From the cell containing the given text, extract its center point as [x, y] coordinate. 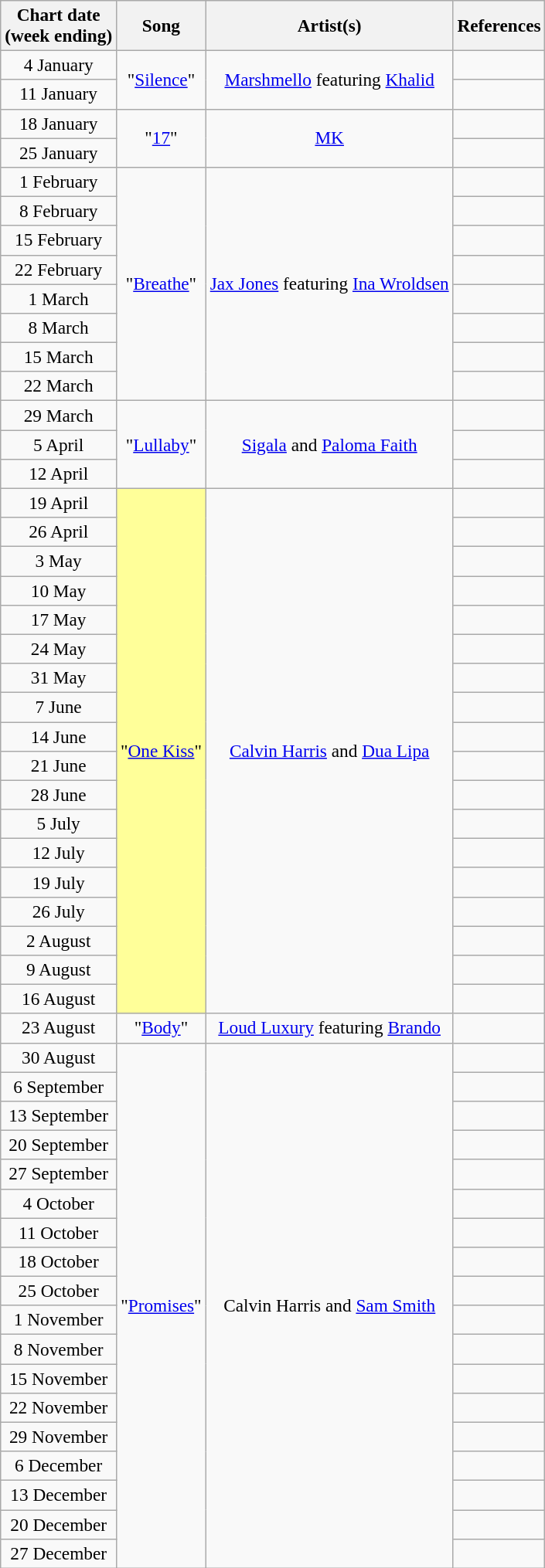
1 March [59, 298]
21 June [59, 765]
11 October [59, 1232]
References [499, 25]
31 May [59, 677]
1 November [59, 1320]
Chart date(week ending) [59, 25]
12 July [59, 853]
15 February [59, 240]
24 May [59, 649]
19 April [59, 503]
10 May [59, 590]
20 December [59, 1524]
Loud Luxury featuring Brando [329, 1028]
6 December [59, 1466]
17 May [59, 619]
22 November [59, 1407]
23 August [59, 1028]
20 September [59, 1145]
4 October [59, 1203]
8 March [59, 328]
"Silence" [162, 80]
"Lullaby" [162, 443]
Calvin Harris and Sam Smith [329, 1305]
6 September [59, 1086]
Calvin Harris and Dua Lipa [329, 751]
22 February [59, 270]
"Breathe" [162, 283]
8 November [59, 1349]
2 August [59, 940]
15 March [59, 357]
18 October [59, 1261]
"One Kiss" [162, 751]
Jax Jones featuring Ina Wroldsen [329, 283]
Song [162, 25]
29 November [59, 1437]
26 April [59, 532]
"Body" [162, 1028]
3 May [59, 561]
25 January [59, 152]
28 June [59, 795]
15 November [59, 1378]
30 August [59, 1057]
14 June [59, 736]
25 October [59, 1291]
26 July [59, 911]
8 February [59, 211]
19 July [59, 882]
13 September [59, 1115]
9 August [59, 969]
22 March [59, 386]
4 January [59, 65]
Sigala and Paloma Faith [329, 443]
18 January [59, 124]
Marshmello featuring Khalid [329, 80]
5 April [59, 444]
1 February [59, 182]
16 August [59, 999]
29 March [59, 415]
"Promises" [162, 1305]
5 July [59, 823]
Artist(s) [329, 25]
11 January [59, 94]
27 September [59, 1174]
12 April [59, 473]
MK [329, 138]
13 December [59, 1495]
27 December [59, 1553]
7 June [59, 707]
"17" [162, 138]
